Pinpoint the cell where the given text exists, returning its [X, Y] midpoint coordinate. 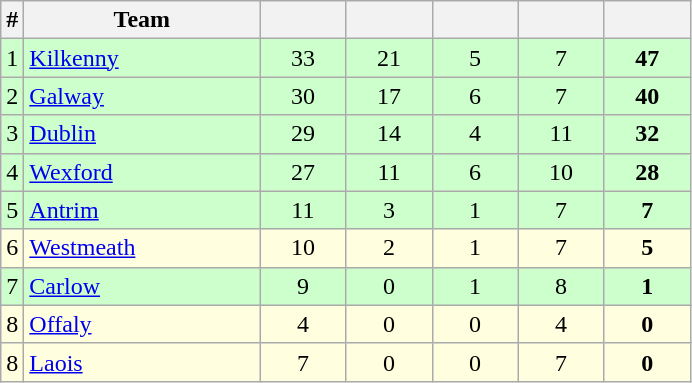
Antrim [142, 210]
47 [647, 58]
9 [303, 286]
Westmeath [142, 248]
29 [303, 134]
Kilkenny [142, 58]
17 [389, 96]
Laois [142, 362]
27 [303, 172]
21 [389, 58]
32 [647, 134]
14 [389, 134]
28 [647, 172]
Team [142, 20]
Offaly [142, 324]
Galway [142, 96]
40 [647, 96]
Dublin [142, 134]
Wexford [142, 172]
# [12, 20]
33 [303, 58]
Carlow [142, 286]
30 [303, 96]
